Scan for the cell matching the given text and deliver its [x, y] coordinate at center. 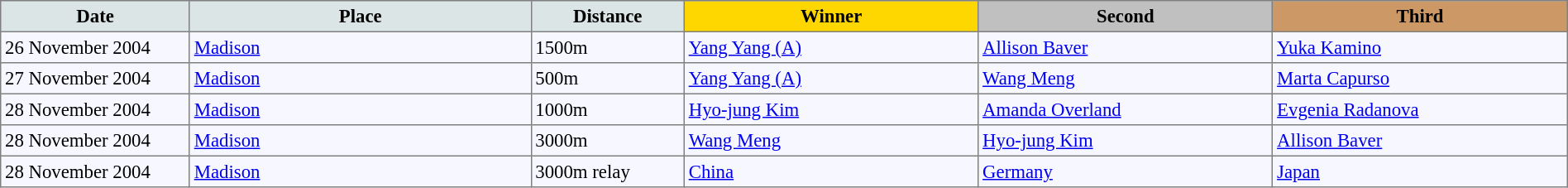
1500m [607, 47]
26 November 2004 [96, 47]
3000m relay [607, 171]
Winner [830, 17]
Date [96, 17]
Place [361, 17]
Marta Capurso [1420, 79]
27 November 2004 [96, 79]
Japan [1420, 171]
Amanda Overland [1126, 109]
500m [607, 79]
Evgenia Radanova [1420, 109]
China [830, 171]
Yuka Kamino [1420, 47]
Distance [607, 17]
3000m [607, 141]
Germany [1126, 171]
1000m [607, 109]
Third [1420, 17]
Second [1126, 17]
